Extract the [x, y] coordinate from the center of the cell holding the provided text.  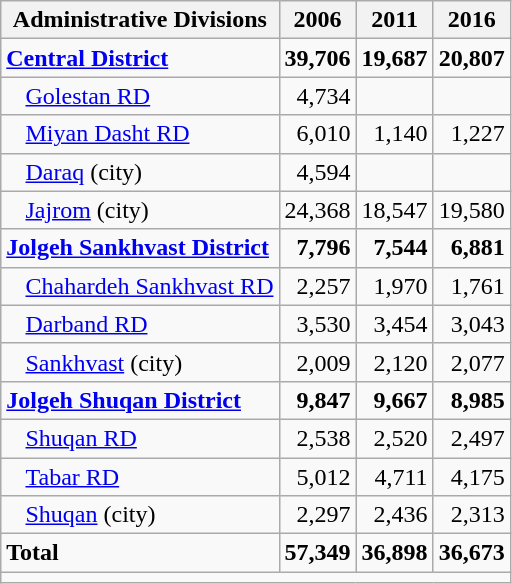
9,667 [394, 400]
2,257 [318, 286]
6,881 [472, 248]
4,594 [318, 172]
4,711 [394, 477]
Jolgeh Shuqan District [140, 400]
3,530 [318, 324]
Central District [140, 58]
18,547 [394, 210]
19,580 [472, 210]
Darband RD [140, 324]
8,985 [472, 400]
9,847 [318, 400]
7,544 [394, 248]
2,077 [472, 362]
Golestan RD [140, 96]
1,761 [472, 286]
2,313 [472, 515]
2011 [394, 20]
24,368 [318, 210]
5,012 [318, 477]
2,520 [394, 438]
4,734 [318, 96]
2,497 [472, 438]
20,807 [472, 58]
2,120 [394, 362]
Tabar RD [140, 477]
2,009 [318, 362]
39,706 [318, 58]
1,227 [472, 134]
Jolgeh Sankhvast District [140, 248]
1,970 [394, 286]
36,673 [472, 553]
Daraq (city) [140, 172]
3,043 [472, 324]
19,687 [394, 58]
Total [140, 553]
Jajrom (city) [140, 210]
57,349 [318, 553]
2,297 [318, 515]
Sankhvast (city) [140, 362]
36,898 [394, 553]
Chahardeh Sankhvast RD [140, 286]
4,175 [472, 477]
Shuqan (city) [140, 515]
Shuqan RD [140, 438]
2016 [472, 20]
Administrative Divisions [140, 20]
7,796 [318, 248]
Miyan Dasht RD [140, 134]
1,140 [394, 134]
2,538 [318, 438]
2006 [318, 20]
2,436 [394, 515]
3,454 [394, 324]
6,010 [318, 134]
